Return (x, y) of the center of cell containing provided text 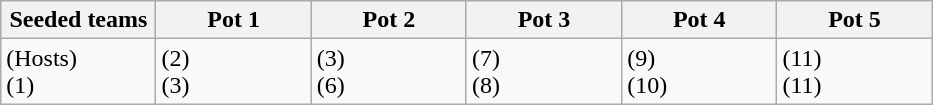
Pot 3 (544, 20)
Pot 1 (234, 20)
Pot 4 (700, 20)
Seeded teams (78, 20)
(3) (6) (388, 72)
Pot 2 (388, 20)
(Hosts) (1) (78, 72)
(9) (10) (700, 72)
(11) (11) (854, 72)
(2) (3) (234, 72)
Pot 5 (854, 20)
(7) (8) (544, 72)
